Return the (x, y) coordinate for the center point of the cell that contains the specified text.  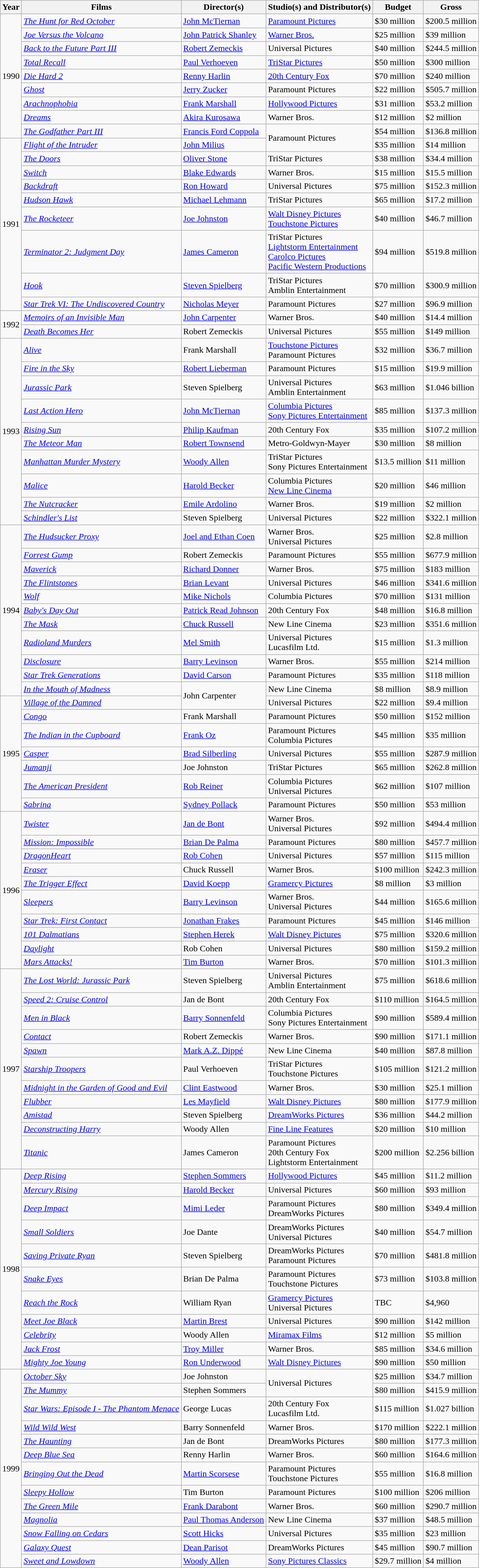
Sony Pictures Classics (320, 1561)
$415.9 million (451, 1390)
Snake Eyes (101, 1279)
Switch (101, 173)
Stephen Herek (223, 934)
George Lucas (223, 1408)
$54.7 million (451, 1232)
Meet Joe Black (101, 1321)
Congo (101, 716)
$505.7 million (451, 90)
1994 (11, 611)
Columbia PicturesNew Line Cinema (320, 485)
Rob Reiner (223, 786)
Manhattan Murder Mystery (101, 462)
Total Recall (101, 62)
Star Trek Generations (101, 675)
In the Mouth of Madness (101, 689)
Baby's Day Out (101, 610)
$2.8 million (451, 537)
The Hudsucker Proxy (101, 537)
John Milius (223, 145)
$44.2 million (451, 1115)
Gramercy PicturesUniversal Pictures (320, 1302)
Paramount PicturesColumbia Pictures (320, 735)
$14.4 million (451, 318)
Mike Nichols (223, 596)
Clint Eastwood (223, 1088)
$44 million (398, 902)
Disclosure (101, 661)
$206 million (451, 1492)
Sydney Pollack (223, 805)
$57 million (398, 856)
The Green Mile (101, 1506)
Mel Smith (223, 642)
1990 (11, 76)
$46.7 million (451, 218)
$94 million (398, 252)
Arachnophobia (101, 103)
The Hunt for Red October (101, 21)
$38 million (398, 158)
The Mask (101, 624)
$10 million (451, 1129)
Joe Dante (223, 1232)
$136.8 million (451, 131)
20th Century FoxLucasfilm Ltd. (320, 1408)
$110 million (398, 999)
Sleepy Hollow (101, 1492)
Touchstone PicturesParamount Pictures (320, 350)
$54 million (398, 131)
$183 million (451, 569)
TriStar PicturesLightstorm EntertainmentCarolco PicturesPacific Western Productions (320, 252)
$142 million (451, 1321)
Deep Impact (101, 1208)
Troy Miller (223, 1349)
$177.3 million (451, 1441)
$2.256 billion (451, 1152)
TriStar PicturesSony Pictures Entertainment (320, 462)
$290.7 million (451, 1506)
$1.027 billion (451, 1408)
Oliver Stone (223, 158)
Contact (101, 1037)
Martin Scorsese (223, 1474)
$103.8 million (451, 1279)
$146 million (451, 921)
Mimi Leder (223, 1208)
Flubber (101, 1101)
The Haunting (101, 1441)
Village of the Damned (101, 702)
Robert Townsend (223, 443)
Men in Black (101, 1018)
TriStar PicturesTouchstone Pictures (320, 1069)
$63 million (398, 387)
Alive (101, 350)
$36.7 million (451, 350)
Frank Darabont (223, 1506)
Mark A.Z. Dippé (223, 1050)
Jerry Zucker (223, 90)
Brad Silberling (223, 754)
$5 million (451, 1335)
$53 million (451, 805)
Les Mayfield (223, 1101)
Star Trek VI: The Undiscovered Country (101, 304)
Snow Falling on Cedars (101, 1533)
$262.8 million (451, 768)
$244.5 million (451, 48)
$27 million (398, 304)
Brian Levant (223, 583)
$322.1 million (451, 518)
Die Hard 2 (101, 76)
Memoirs of an Invisible Man (101, 318)
Magnolia (101, 1520)
Dreams (101, 117)
$589.4 million (451, 1018)
Hudson Hawk (101, 200)
DreamWorks PicturesUniversal Pictures (320, 1232)
$457.7 million (451, 842)
$19 million (398, 504)
Hook (101, 285)
$170 million (398, 1427)
Forrest Gump (101, 555)
The Trigger Effect (101, 883)
$149 million (451, 331)
1998 (11, 1269)
Flight of the Intruder (101, 145)
$96.9 million (451, 304)
Miramax Films (320, 1335)
TBC (398, 1302)
Walt Disney PicturesTouchstone Pictures (320, 218)
Spawn (101, 1050)
Studio(s) and Distributor(s) (320, 7)
Fine Line Features (320, 1129)
$177.9 million (451, 1101)
$48 million (398, 610)
$14 million (451, 145)
101 Dalmatians (101, 934)
Saving Private Ryan (101, 1255)
$107.2 million (451, 429)
Celebrity (101, 1335)
Eraser (101, 870)
$677.9 million (451, 555)
$39 million (451, 35)
Bringing Out the Dead (101, 1474)
1993 (11, 432)
The Rocketeer (101, 218)
Universal PicturesLucasfilm Ltd. (320, 642)
$519.8 million (451, 252)
Deep Rising (101, 1176)
Maverick (101, 569)
$48.5 million (451, 1520)
Ron Underwood (223, 1363)
Year (11, 7)
$17.2 million (451, 200)
Jurassic Park (101, 387)
$62 million (398, 786)
Columbia Pictures (320, 596)
$36 million (398, 1115)
Twister (101, 823)
$118 million (451, 675)
Dean Parisot (223, 1547)
$11.2 million (451, 1176)
$9.4 million (451, 702)
$87.8 million (451, 1050)
$32 million (398, 350)
$1.3 million (451, 642)
$152 million (451, 716)
David Carson (223, 675)
Budget (398, 7)
Casper (101, 754)
Jumanji (101, 768)
Reach the Rock (101, 1302)
Titanic (101, 1152)
The Godfather Part III (101, 131)
October Sky (101, 1376)
Schindler's List (101, 518)
$105 million (398, 1069)
DragonHeart (101, 856)
The Nutcracker (101, 504)
Back to the Future Part III (101, 48)
Star Wars: Episode I - The Phantom Menace (101, 1408)
The Doors (101, 158)
John Patrick Shanley (223, 35)
$200.5 million (451, 21)
$4,960 (451, 1302)
$222.1 million (451, 1427)
1997 (11, 1069)
1991 (11, 224)
$351.6 million (451, 624)
$1.046 billion (451, 387)
$53.2 million (451, 103)
$494.4 million (451, 823)
Gross (451, 7)
1992 (11, 324)
$164.6 million (451, 1455)
Mission: Impossible (101, 842)
Paramount Pictures20th Century FoxLightstorm Entertainment (320, 1152)
$121.2 million (451, 1069)
$107 million (451, 786)
Ron Howard (223, 186)
TriStar PicturesAmblin Entertainment (320, 285)
Sleepers (101, 902)
$131 million (451, 596)
DreamWorks PicturesParamount Pictures (320, 1255)
$300 million (451, 62)
The Lost World: Jurassic Park (101, 980)
$481.8 million (451, 1255)
$341.6 million (451, 583)
Mercury Rising (101, 1190)
Films (101, 7)
Columbia PicturesUniversal Pictures (320, 786)
The Meteor Man (101, 443)
$25.1 million (451, 1088)
1996 (11, 891)
$13.5 million (398, 462)
Galaxy Quest (101, 1547)
Paul Thomas Anderson (223, 1520)
$4 million (451, 1561)
Joel and Ethan Coen (223, 537)
$165.6 million (451, 902)
$19.9 million (451, 369)
$349.4 million (451, 1208)
Mighty Joe Young (101, 1363)
Radioland Murders (101, 642)
$152.3 million (451, 186)
Robert Lieberman (223, 369)
$11 million (451, 462)
Emile Ardolino (223, 504)
$34.4 million (451, 158)
$101.3 million (451, 962)
William Ryan (223, 1302)
Philip Kaufman (223, 429)
The American President (101, 786)
$3 million (451, 883)
Richard Donner (223, 569)
$34.7 million (451, 1376)
Paramount PicturesDreamWorks Pictures (320, 1208)
Starship Troopers (101, 1069)
Joe Versus the Volcano (101, 35)
Scott Hicks (223, 1533)
The Flintstones (101, 583)
Akira Kurosawa (223, 117)
$73 million (398, 1279)
Fire in the Sky (101, 369)
Daylight (101, 948)
Speed 2: Cruise Control (101, 999)
Rising Sun (101, 429)
Frank Oz (223, 735)
1999 (11, 1469)
Wild Wild West (101, 1427)
$164.5 million (451, 999)
David Koepp (223, 883)
Ghost (101, 90)
$90.7 million (451, 1547)
Sabrina (101, 805)
$320.6 million (451, 934)
$287.9 million (451, 754)
$159.2 million (451, 948)
$93 million (451, 1190)
Wolf (101, 596)
$8.9 million (451, 689)
$618.6 million (451, 980)
$240 million (451, 76)
Last Action Hero (101, 411)
Martin Brest (223, 1321)
$37 million (398, 1520)
Small Soldiers (101, 1232)
Jonathan Frakes (223, 921)
The Mummy (101, 1390)
$92 million (398, 823)
Gramercy Pictures (320, 883)
$300.9 million (451, 285)
$242.3 million (451, 870)
$31 million (398, 103)
Malice (101, 485)
$34.6 million (451, 1349)
$137.3 million (451, 411)
$214 million (451, 661)
Nicholas Meyer (223, 304)
$200 million (398, 1152)
The Indian in the Cupboard (101, 735)
Jack Frost (101, 1349)
Michael Lehmann (223, 200)
Backdraft (101, 186)
Terminator 2: Judgment Day (101, 252)
Deep Blue Sea (101, 1455)
1995 (11, 753)
Director(s) (223, 7)
Patrick Read Johnson (223, 610)
Midnight in the Garden of Good and Evil (101, 1088)
Star Trek: First Contact (101, 921)
Blake Edwards (223, 173)
Death Becomes Her (101, 331)
Metro-Goldwyn-Mayer (320, 443)
Mars Attacks! (101, 962)
$171.1 million (451, 1037)
Sweet and Lowdown (101, 1561)
$29.7 million (398, 1561)
$15.5 million (451, 173)
Deconstructing Harry (101, 1129)
Francis Ford Coppola (223, 131)
Amistad (101, 1115)
